Output the [X, Y] coordinate of the center of the cell containing the given text.  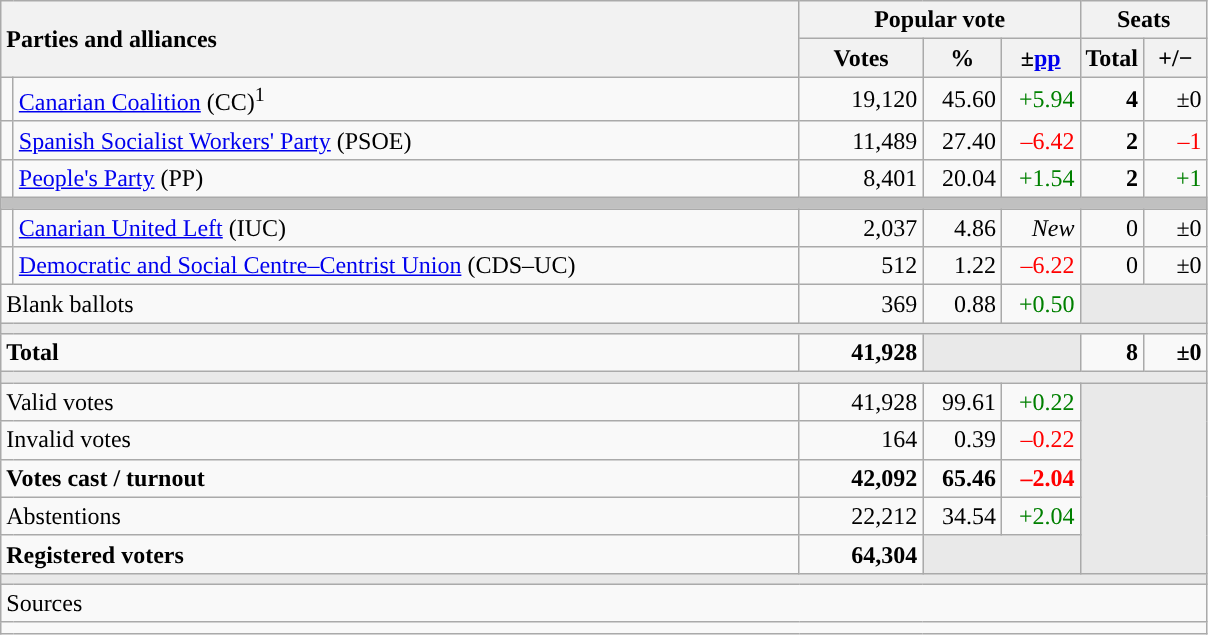
Votes cast / turnout [400, 478]
65.46 [962, 478]
Votes [861, 58]
1.22 [962, 266]
27.40 [962, 140]
–1 [1176, 140]
+1.54 [1040, 178]
4 [1112, 100]
Registered voters [400, 554]
±pp [1040, 58]
45.60 [962, 100]
164 [861, 440]
+2.04 [1040, 516]
64,304 [861, 554]
Canarian Coalition (CC)1 [406, 100]
Invalid votes [400, 440]
11,489 [861, 140]
–6.42 [1040, 140]
Sources [604, 603]
New [1040, 228]
Spanish Socialist Workers' Party (PSOE) [406, 140]
2,037 [861, 228]
512 [861, 266]
+0.50 [1040, 304]
–2.04 [1040, 478]
34.54 [962, 516]
Abstentions [400, 516]
99.61 [962, 402]
0.39 [962, 440]
Canarian United Left (IUC) [406, 228]
+1 [1176, 178]
22,212 [861, 516]
% [962, 58]
369 [861, 304]
8 [1112, 353]
Parties and alliances [400, 39]
Democratic and Social Centre–Centrist Union (CDS–UC) [406, 266]
20.04 [962, 178]
–6.22 [1040, 266]
Seats [1144, 20]
+/− [1176, 58]
4.86 [962, 228]
8,401 [861, 178]
Blank ballots [400, 304]
Popular vote [940, 20]
Valid votes [400, 402]
19,120 [861, 100]
+0.22 [1040, 402]
+5.94 [1040, 100]
–0.22 [1040, 440]
People's Party (PP) [406, 178]
0.88 [962, 304]
42,092 [861, 478]
